Return the [X, Y] coordinate for the center point of the cell that contains the specified text.  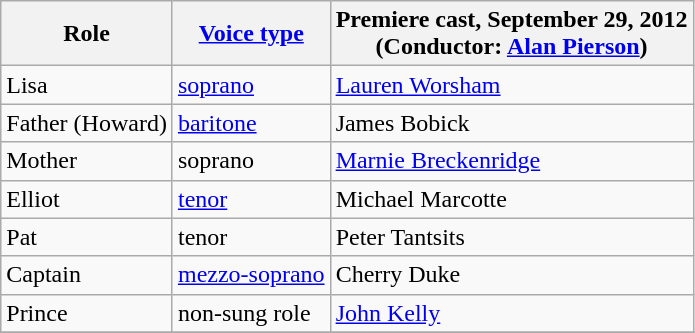
Prince [87, 313]
Michael Marcotte [512, 199]
Cherry Duke [512, 275]
Pat [87, 237]
Peter Tantsits [512, 237]
Mother [87, 161]
Premiere cast, September 29, 2012(Conductor: Alan Pierson) [512, 34]
John Kelly [512, 313]
Elliot [87, 199]
Father (Howard) [87, 123]
Role [87, 34]
non-sung role [251, 313]
Lisa [87, 85]
mezzo-soprano [251, 275]
Marnie Breckenridge [512, 161]
Captain [87, 275]
Voice type [251, 34]
Lauren Worsham [512, 85]
baritone [251, 123]
James Bobick [512, 123]
